Determine the [X, Y] coordinate at the center of the cell enclosing the given text.  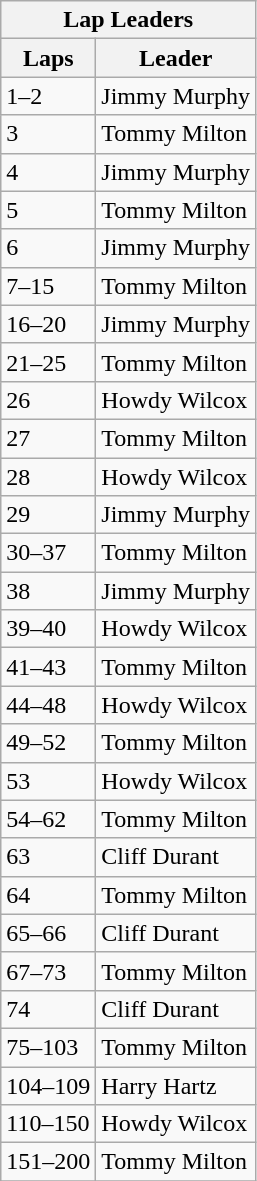
110–150 [48, 1124]
5 [48, 210]
1–2 [48, 96]
3 [48, 134]
26 [48, 400]
Leader [176, 58]
6 [48, 248]
4 [48, 172]
54–62 [48, 819]
29 [48, 515]
7–15 [48, 286]
53 [48, 781]
Harry Hartz [176, 1085]
39–40 [48, 629]
27 [48, 438]
44–48 [48, 705]
38 [48, 591]
28 [48, 477]
21–25 [48, 362]
Lap Leaders [128, 20]
64 [48, 895]
74 [48, 1009]
65–66 [48, 933]
Laps [48, 58]
104–109 [48, 1085]
49–52 [48, 743]
67–73 [48, 971]
151–200 [48, 1162]
30–37 [48, 553]
75–103 [48, 1047]
16–20 [48, 324]
41–43 [48, 667]
63 [48, 857]
